Detect which cell encompasses the target text, then output its (x, y) center coordinate. 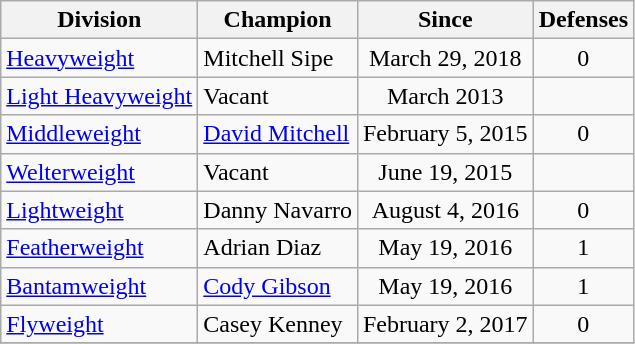
Adrian Diaz (278, 248)
David Mitchell (278, 134)
Heavyweight (100, 58)
Division (100, 20)
Since (445, 20)
Defenses (583, 20)
Featherweight (100, 248)
February 5, 2015 (445, 134)
Welterweight (100, 172)
Flyweight (100, 324)
Middleweight (100, 134)
June 19, 2015 (445, 172)
February 2, 2017 (445, 324)
Mitchell Sipe (278, 58)
Bantamweight (100, 286)
Cody Gibson (278, 286)
March 2013 (445, 96)
Light Heavyweight (100, 96)
Casey Kenney (278, 324)
August 4, 2016 (445, 210)
Champion (278, 20)
March 29, 2018 (445, 58)
Danny Navarro (278, 210)
Lightweight (100, 210)
